Return (x, y) of the center of cell containing provided text 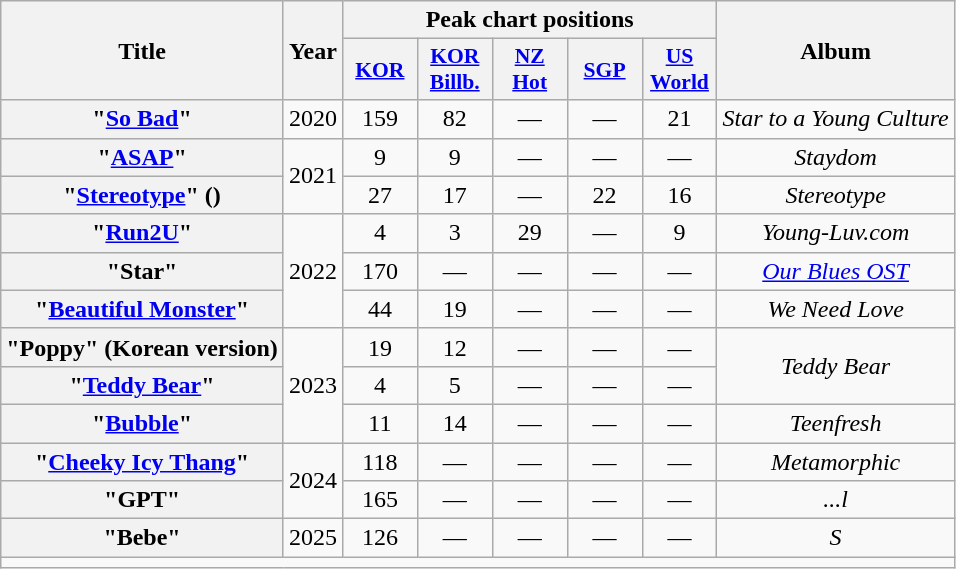
3 (454, 233)
"Poppy" (Korean version) (142, 347)
...l (836, 500)
"Cheeky Icy Thang" (142, 461)
12 (454, 347)
Peak chart positions (530, 20)
Album (836, 50)
Year (312, 50)
2022 (312, 271)
"Beautiful Monster" (142, 309)
"Teddy Bear" (142, 385)
Star to a Young Culture (836, 119)
11 (380, 423)
159 (380, 119)
44 (380, 309)
Teenfresh (836, 423)
5 (454, 385)
22 (604, 195)
"So Bad" (142, 119)
2020 (312, 119)
S (836, 538)
2025 (312, 538)
14 (454, 423)
"Run2U" (142, 233)
"ASAP" (142, 157)
"Star" (142, 271)
Title (142, 50)
"Stereotype" () (142, 195)
KOR (380, 70)
Our Blues OST (836, 271)
"GPT" (142, 500)
2024 (312, 480)
Teddy Bear (836, 366)
KORBillb. (454, 70)
Staydom (836, 157)
Young-Luv.com (836, 233)
Metamorphic (836, 461)
Stereotype (836, 195)
16 (680, 195)
We Need Love (836, 309)
NZHot (530, 70)
"Bebe" (142, 538)
170 (380, 271)
82 (454, 119)
17 (454, 195)
21 (680, 119)
29 (530, 233)
2023 (312, 385)
118 (380, 461)
126 (380, 538)
USWorld (680, 70)
2021 (312, 176)
165 (380, 500)
"Bubble" (142, 423)
27 (380, 195)
SGP (604, 70)
